Find where the given text appears and provide that cell's center as (x, y) coordinate. 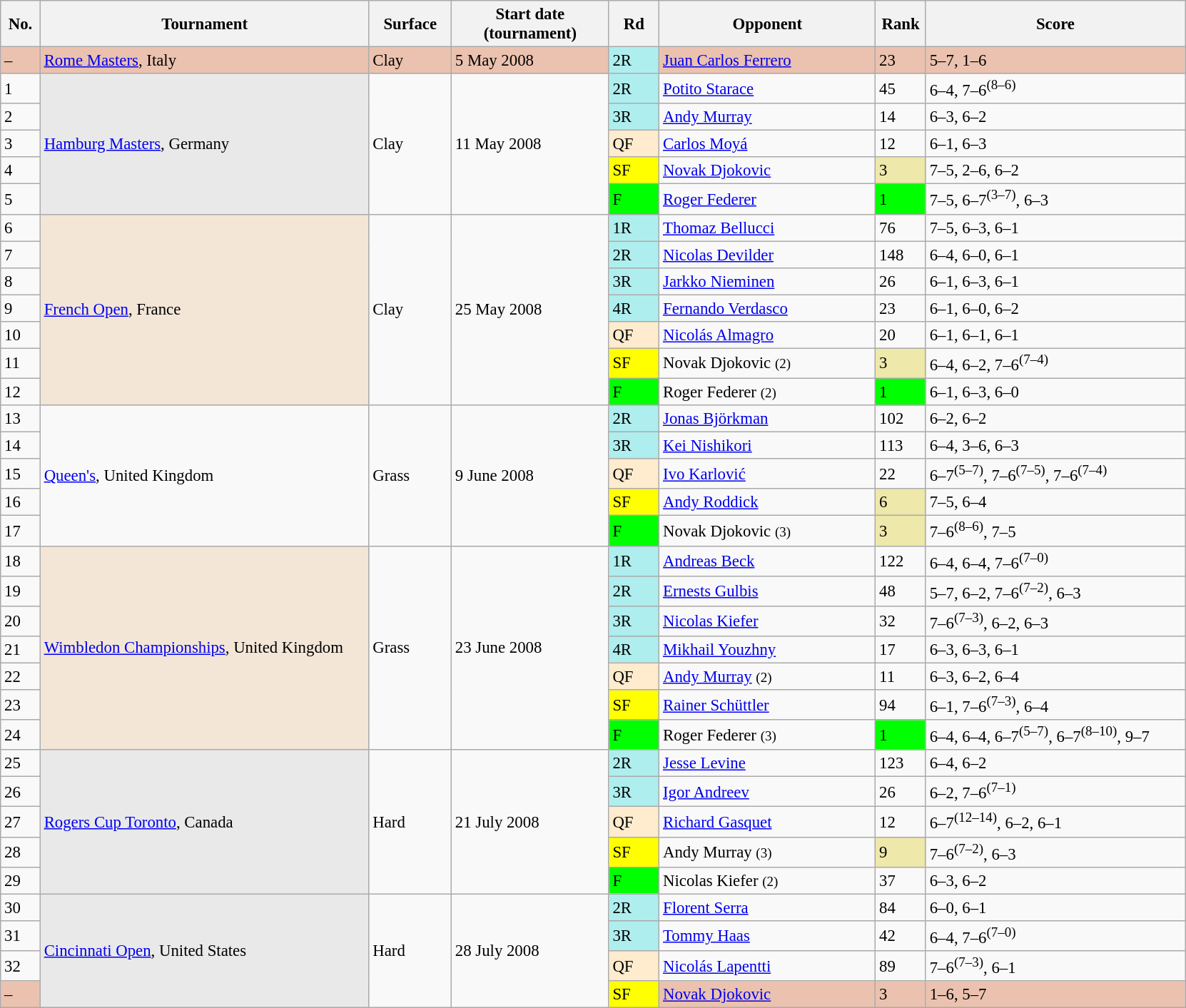
102 (901, 419)
45 (901, 88)
Ivo Karlović (768, 474)
6–1, 6–3, 6–0 (1055, 392)
7–6(7–3), 6–1 (1055, 966)
37 (901, 880)
Andy Murray (768, 117)
21 July 2008 (531, 822)
6–3, 6–2, 6–4 (1055, 676)
6–4, 6–4, 7–6(7–0) (1055, 561)
Andy Murray (3) (768, 852)
Carlos Moyá (768, 144)
Jarkko Nieminen (768, 281)
7–5, 6–4 (1055, 502)
25 (21, 763)
Tournament (204, 24)
Nicolás Lapentti (768, 966)
6–4, 6–2 (1055, 763)
7–5, 6–7(3–7), 6–3 (1055, 199)
1–6, 5–7 (1055, 994)
2 (21, 117)
7–6(7–3), 6–2, 6–3 (1055, 621)
Wimbledon Championships, United Kingdom (204, 648)
6–1, 6–0, 6–2 (1055, 308)
Nicolas Kiefer (2) (768, 880)
Jonas Björkman (768, 419)
6–4, 7–6(8–6) (1055, 88)
Cincinnati Open, United States (204, 951)
Rd (634, 24)
6–0, 6–1 (1055, 907)
11 May 2008 (531, 144)
Fernando Verdasco (768, 308)
Igor Andreev (768, 792)
Roger Federer (3) (768, 735)
Novak Djokovic (3) (768, 531)
Surface (410, 24)
6–1, 6–3 (1055, 144)
5 May 2008 (531, 61)
Richard Gasquet (768, 822)
Nicolas Kiefer (768, 621)
19 (21, 591)
Potito Starace (768, 88)
Florent Serra (768, 907)
7–5, 6–3, 6–1 (1055, 228)
Opponent (768, 24)
5–7, 6–2, 7–6(7–2), 6–3 (1055, 591)
15 (21, 474)
Nicolás Almagro (768, 335)
Andreas Beck (768, 561)
6–1, 7–6(7–3), 6–4 (1055, 705)
6–1, 6–3, 6–1 (1055, 281)
25 May 2008 (531, 310)
No. (21, 24)
Juan Carlos Ferrero (768, 61)
Thomaz Bellucci (768, 228)
5–7, 1–6 (1055, 61)
9 June 2008 (531, 475)
28 (21, 852)
5 (21, 199)
6–7(12–14), 6–2, 6–1 (1055, 822)
Kei Nishikori (768, 446)
76 (901, 228)
Jesse Levine (768, 763)
Andy Murray (2) (768, 676)
84 (901, 907)
30 (21, 907)
122 (901, 561)
7–6(7–2), 6–3 (1055, 852)
28 July 2008 (531, 951)
7–5, 2–6, 6–2 (1055, 170)
148 (901, 255)
13 (21, 419)
Roger Federer (768, 199)
113 (901, 446)
48 (901, 591)
94 (901, 705)
29 (21, 880)
Nicolas Devilder (768, 255)
6–4, 6–0, 6–1 (1055, 255)
Andy Roddick (768, 502)
24 (21, 735)
Tommy Haas (768, 936)
7 (21, 255)
Ernests Gulbis (768, 591)
7–6(8–6), 7–5 (1055, 531)
Start date(tournament) (531, 24)
18 (21, 561)
8 (21, 281)
Mikhail Youzhny (768, 650)
6–4, 3–6, 6–3 (1055, 446)
27 (21, 822)
10 (21, 335)
23 June 2008 (531, 648)
Queen's, United Kingdom (204, 475)
6–4, 6–4, 6–7(5–7), 6–7(8–10), 9–7 (1055, 735)
French Open, France (204, 310)
6–2, 6–2 (1055, 419)
6–4, 7–6(7–0) (1055, 936)
21 (21, 650)
Hamburg Masters, Germany (204, 144)
Rome Masters, Italy (204, 61)
6–3, 6–3, 6–1 (1055, 650)
Rogers Cup Toronto, Canada (204, 822)
Rank (901, 24)
4 (21, 170)
89 (901, 966)
123 (901, 763)
42 (901, 936)
Novak Djokovic (2) (768, 363)
31 (21, 936)
6–7(5–7), 7–6(7–5), 7–6(7–4) (1055, 474)
6–2, 7–6(7–1) (1055, 792)
Roger Federer (2) (768, 392)
16 (21, 502)
6–1, 6–1, 6–1 (1055, 335)
6–4, 6–2, 7–6(7–4) (1055, 363)
Score (1055, 24)
Rainer Schüttler (768, 705)
